Identify which cell holds the provided text, then report its (X, Y) central coordinate. 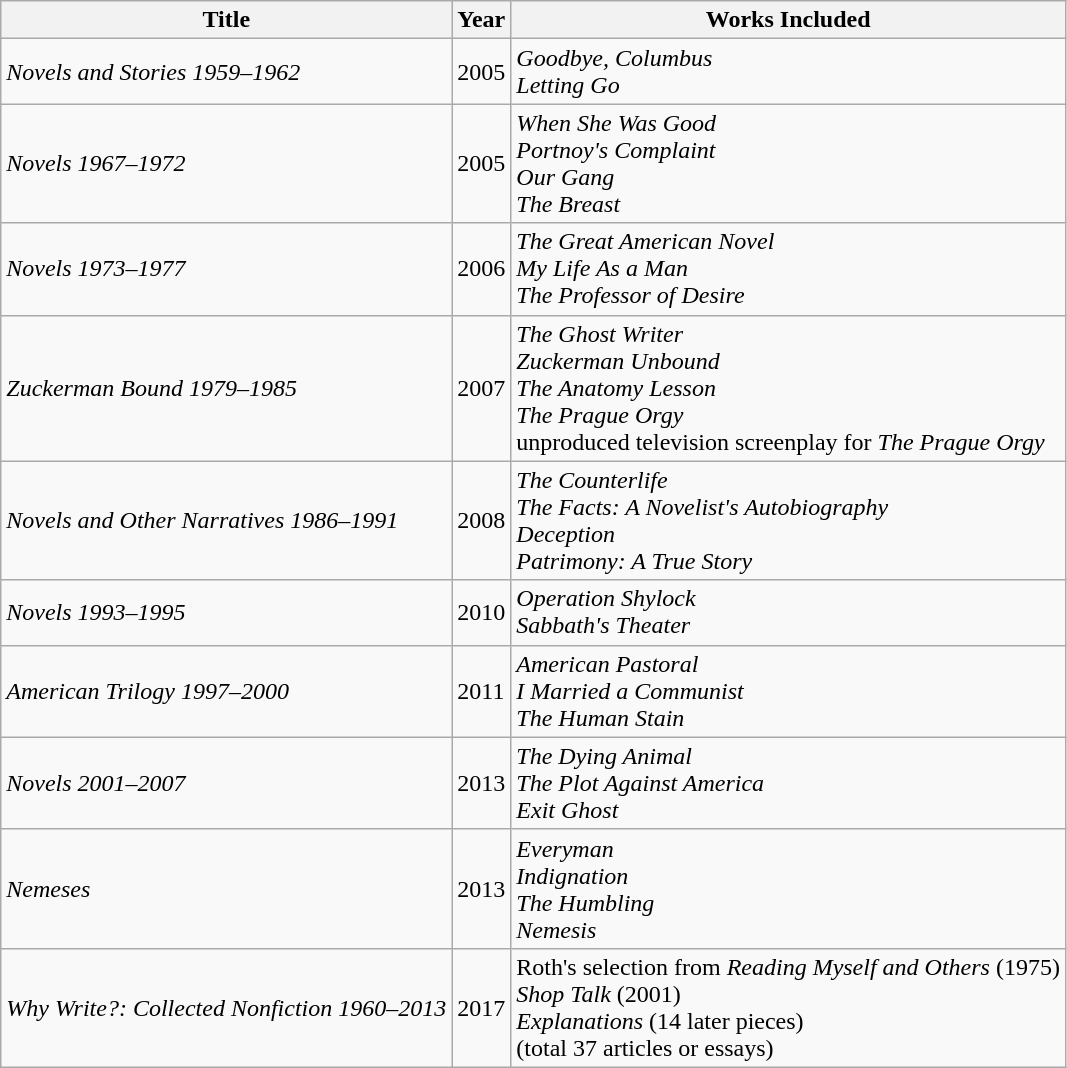
Roth's selection from Reading Myself and Others (1975)Shop Talk (2001)Explanations (14 later pieces)(total 37 articles or essays) (788, 1008)
Novels 2001–2007 (226, 783)
Novels and Stories 1959–1962 (226, 72)
Goodbye, ColumbusLetting Go (788, 72)
The Great American NovelMy Life As a ManThe Professor of Desire (788, 269)
The Ghost WriterZuckerman UnboundThe Anatomy LessonThe Prague Orgyunproduced television screenplay for The Prague Orgy (788, 388)
Zuckerman Bound 1979–1985 (226, 388)
EverymanIndignationThe HumblingNemesis (788, 888)
2010 (482, 612)
Why Write?: Collected Nonfiction 1960–2013 (226, 1008)
Novels 1967–1972 (226, 164)
Novels 1973–1977 (226, 269)
Works Included (788, 20)
Title (226, 20)
American Trilogy 1997–2000 (226, 691)
Nemeses (226, 888)
2006 (482, 269)
Novels 1993–1995 (226, 612)
Novels and Other Narratives 1986–1991 (226, 520)
2017 (482, 1008)
American PastoralI Married a CommunistThe Human Stain (788, 691)
2007 (482, 388)
The CounterlifeThe Facts: A Novelist's AutobiographyDeceptionPatrimony: A True Story (788, 520)
2008 (482, 520)
Operation ShylockSabbath's Theater (788, 612)
2011 (482, 691)
Year (482, 20)
When She Was GoodPortnoy's ComplaintOur GangThe Breast (788, 164)
The Dying AnimalThe Plot Against AmericaExit Ghost (788, 783)
